Find where the given text appears and provide that cell's center as [X, Y] coordinate. 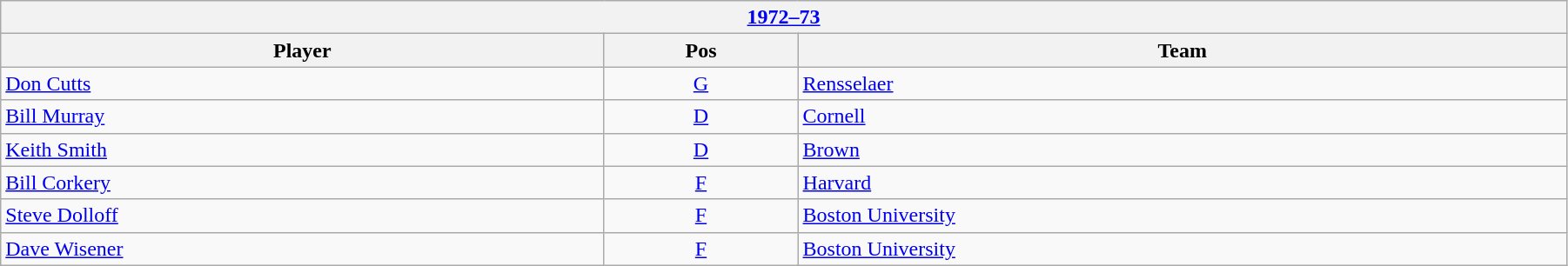
Keith Smith [303, 150]
Steve Dolloff [303, 216]
Team [1182, 50]
Dave Wisener [303, 249]
G [701, 83]
Player [303, 50]
Bill Corkery [303, 183]
Bill Murray [303, 116]
Harvard [1182, 183]
1972–73 [784, 17]
Cornell [1182, 116]
Don Cutts [303, 83]
Brown [1182, 150]
Pos [701, 50]
Rensselaer [1182, 83]
